Find where the given text appears and provide that cell's center as (X, Y) coordinate. 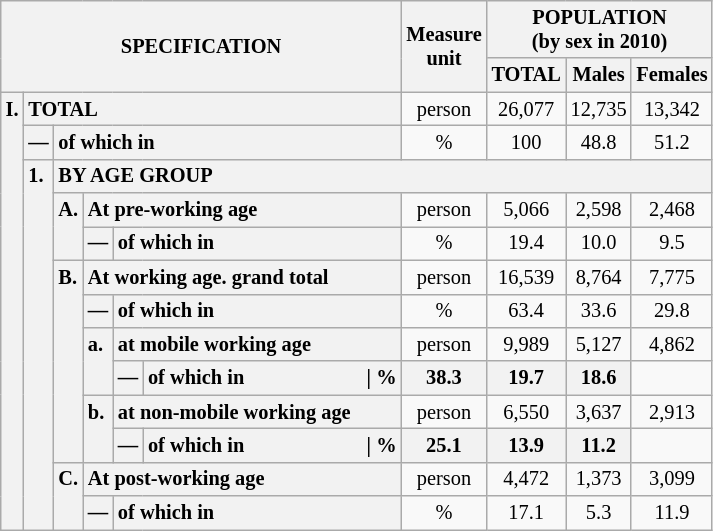
At post-working age (242, 479)
9.5 (672, 243)
Measure unit (444, 46)
At pre-working age (242, 210)
BY AGE GROUP (384, 176)
16,539 (526, 277)
33.6 (599, 311)
5,066 (526, 210)
3,637 (599, 412)
8,764 (599, 277)
POPULATION (by sex in 2010) (600, 29)
25.1 (444, 445)
1,373 (599, 479)
4,862 (672, 344)
100 (526, 142)
10.0 (599, 243)
Females (672, 75)
18.6 (599, 378)
at non-mobile working age (257, 412)
2,468 (672, 210)
5,127 (599, 344)
5.3 (599, 513)
I. (12, 311)
B. (68, 361)
4,472 (526, 479)
29.8 (672, 311)
13,342 (672, 109)
11.2 (599, 445)
48.8 (599, 142)
b. (98, 428)
26,077 (526, 109)
11.9 (672, 513)
2,913 (672, 412)
12,735 (599, 109)
19.4 (526, 243)
1. (38, 344)
SPECIFICATION (202, 46)
3,099 (672, 479)
a. (98, 360)
A. (68, 226)
17.1 (526, 513)
9,989 (526, 344)
7,775 (672, 277)
Males (599, 75)
13.9 (526, 445)
at mobile working age (257, 344)
19.7 (526, 378)
At working age. grand total (242, 277)
63.4 (526, 311)
2,598 (599, 210)
51.2 (672, 142)
38.3 (444, 378)
C. (68, 496)
6,550 (526, 412)
